Determine the (X, Y) coordinate at the center of the cell enclosing the given text.  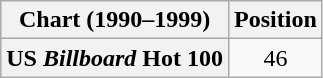
Position (276, 20)
US Billboard Hot 100 (115, 58)
46 (276, 58)
Chart (1990–1999) (115, 20)
